Return the [x, y] coordinate for the center point of the cell that contains the specified text.  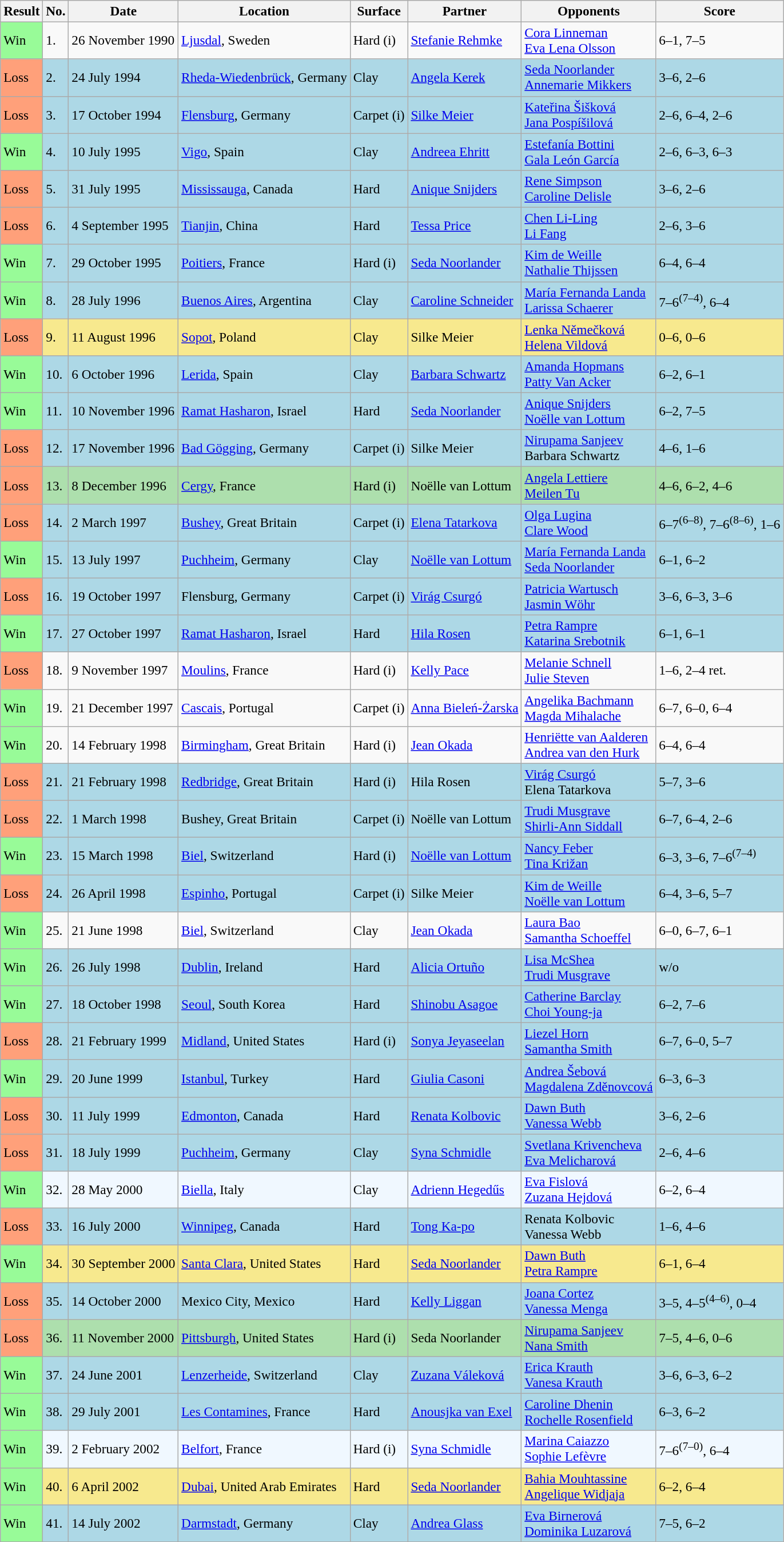
Dawn Buth Vanessa Webb [589, 1116]
15. [56, 560]
4–6, 6–2, 4–6 [719, 485]
6–1, 6–4 [719, 1263]
40. [56, 1486]
30 September 2000 [124, 1263]
18 October 1998 [124, 1004]
Angela Kerek [464, 78]
2–6, 4–6 [719, 1152]
Andrea Glass [464, 1523]
Partner [464, 11]
Henriëtte van Aalderen Andrea van den Hurk [589, 745]
Anique Snijders [464, 189]
Belfort, France [264, 1449]
Renata Kolbovic Vanessa Webb [589, 1227]
41. [56, 1523]
7–5, 6–2 [719, 1523]
17. [56, 634]
Bad Gögging, Germany [264, 449]
Vigo, Spain [264, 151]
Les Contamines, France [264, 1412]
6–0, 6–7, 6–1 [719, 930]
24. [56, 893]
Lenzerheide, Switzerland [264, 1374]
Olga Lugina Clare Wood [589, 522]
16 July 2000 [124, 1227]
Melanie Schnell Julie Steven [589, 671]
w/o [719, 967]
6–3, 6–3 [719, 1078]
Marina Caiazzo Sophie Lefèvre [589, 1449]
39. [56, 1449]
María Fernanda Landa Larissa Schaerer [589, 300]
6–1, 6–2 [719, 560]
Date [124, 11]
Kim de Weille Noëlle van Lottum [589, 893]
2. [56, 78]
Location [264, 11]
Moulins, France [264, 671]
Nancy Feber Tina Križan [589, 856]
Amanda Hopmans Patty Van Acker [589, 374]
9 November 1997 [124, 671]
11 July 1999 [124, 1116]
1–6, 4–6 [719, 1227]
Santa Clara, United States [264, 1263]
Liezel Horn Samantha Smith [589, 1041]
38. [56, 1412]
2–6, 6–3, 6–3 [719, 151]
Score [719, 11]
22. [56, 818]
Bahia Mouhtassine Angelique Widjaja [589, 1486]
30. [56, 1116]
26. [56, 967]
Opponents [589, 11]
5–7, 3–6 [719, 782]
Andrea Šebová Magdalena Zděnovcová [589, 1078]
Petra Rampre Katarina Srebotnik [589, 634]
27 October 1997 [124, 634]
21. [56, 782]
20. [56, 745]
Eva Birnerová Dominika Luzarová [589, 1523]
Virág Csurgó Elena Tatarkova [589, 782]
Mexico City, Mexico [264, 1301]
14 October 2000 [124, 1301]
18 July 1999 [124, 1152]
Patricia Wartusch Jasmin Wöhr [589, 596]
17 October 1994 [124, 114]
Chen Li-Ling Li Fang [589, 225]
Anique Snijders Noëlle van Lottum [589, 411]
Joana Cortez Vanessa Menga [589, 1301]
Angela Lettiere Meilen Tu [589, 485]
Mississauga, Canada [264, 189]
15 March 1998 [124, 856]
Rheda-Wiedenbrück, Germany [264, 78]
Adrienn Hegedűs [464, 1189]
Tianjin, China [264, 225]
37. [56, 1374]
12. [56, 449]
7–6(7–4), 6–4 [719, 300]
Edmonton, Canada [264, 1116]
28 July 1996 [124, 300]
Estefanía Bottini Gala León García [589, 151]
Darmstadt, Germany [264, 1523]
6–7, 6–4, 2–6 [719, 818]
19 October 1997 [124, 596]
1–6, 2–4 ret. [719, 671]
4 September 1995 [124, 225]
13. [56, 485]
31. [56, 1152]
14. [56, 522]
7. [56, 263]
Giulia Casoni [464, 1078]
Istanbul, Turkey [264, 1078]
18. [56, 671]
Caroline Schneider [464, 300]
6. [56, 225]
21 December 1997 [124, 707]
Kim de Weille Nathalie Thijssen [589, 263]
4. [56, 151]
Result [22, 11]
Angelika Bachmann Magda Mihalache [589, 707]
33. [56, 1227]
9. [56, 336]
11 November 2000 [124, 1338]
1 March 1998 [124, 818]
Tong Ka-po [464, 1227]
Pittsburgh, United States [264, 1338]
25. [56, 930]
Caroline Dhenin Rochelle Rosenfield [589, 1412]
Midland, United States [264, 1041]
34. [56, 1263]
13 July 1997 [124, 560]
Ljusdal, Sweden [264, 40]
Renata Kolbovic [464, 1116]
21 February 1998 [124, 782]
Tessa Price [464, 225]
Poitiers, France [264, 263]
16. [56, 596]
3–6, 6–3, 3–6 [719, 596]
Rene Simpson Caroline Delisle [589, 189]
10. [56, 374]
Barbara Schwartz [464, 374]
26 November 1990 [124, 40]
María Fernanda Landa Seda Noorlander [589, 560]
6–7, 6–0, 6–4 [719, 707]
Lenka Němečková Helena Vildová [589, 336]
2 February 2002 [124, 1449]
Cora Linneman Eva Lena Olsson [589, 40]
29 October 1995 [124, 263]
Virág Csurgó [464, 596]
Kelly Liggan [464, 1301]
Lisa McShea Trudi Musgrave [589, 967]
4–6, 1–6 [719, 449]
Biella, Italy [264, 1189]
Nirupama Sanjeev Nana Smith [589, 1338]
Birmingham, Great Britain [264, 745]
Kateřina Šišková Jana Pospíšilová [589, 114]
14 February 1998 [124, 745]
6–7, 6–0, 5–7 [719, 1041]
14 July 2002 [124, 1523]
6–2, 7–5 [719, 411]
Surface [379, 11]
Espinho, Portugal [264, 893]
31 July 1995 [124, 189]
Cascais, Portugal [264, 707]
Kelly Pace [464, 671]
3–6, 6–3, 6–2 [719, 1374]
29 July 2001 [124, 1412]
Redbridge, Great Britain [264, 782]
26 July 1998 [124, 967]
Dawn Buth Petra Rampre [589, 1263]
Alicia Ortuño [464, 967]
Zuzana Váleková [464, 1374]
29. [56, 1078]
21 February 1999 [124, 1041]
Nirupama Sanjeev Barbara Schwartz [589, 449]
Buenos Aires, Argentina [264, 300]
3–5, 4–5(4–6), 0–4 [719, 1301]
Anousjka van Exel [464, 1412]
2–6, 3–6 [719, 225]
21 June 1998 [124, 930]
23. [56, 856]
36. [56, 1338]
28 May 2000 [124, 1189]
Sonya Jeyaseelan [464, 1041]
Dubai, United Arab Emirates [264, 1486]
2–6, 6–4, 2–6 [719, 114]
Trudi Musgrave Shirli-Ann Siddall [589, 818]
6–7(6–8), 7–6(8–6), 1–6 [719, 522]
26 April 1998 [124, 893]
20 June 1999 [124, 1078]
Catherine Barclay Choi Young-ja [589, 1004]
3. [56, 114]
7–5, 4–6, 0–6 [719, 1338]
17 November 1996 [124, 449]
10 November 1996 [124, 411]
35. [56, 1301]
10 July 1995 [124, 151]
Seda Noorlander Annemarie Mikkers [589, 78]
32. [56, 1189]
11. [56, 411]
6–1, 6–1 [719, 634]
6–1, 7–5 [719, 40]
7–6(7–0), 6–4 [719, 1449]
Svetlana Krivencheva Eva Melicharová [589, 1152]
Eva Fislová Zuzana Hejdová [589, 1189]
24 July 1994 [124, 78]
Andreea Ehritt [464, 151]
Stefanie Rehmke [464, 40]
6–3, 3–6, 7–6(7–4) [719, 856]
11 August 1996 [124, 336]
24 June 2001 [124, 1374]
Dublin, Ireland [264, 967]
6–3, 6–2 [719, 1412]
Lerida, Spain [264, 374]
Elena Tatarkova [464, 522]
1. [56, 40]
6–2, 7–6 [719, 1004]
27. [56, 1004]
Erica Krauth Vanesa Krauth [589, 1374]
Cergy, France [264, 485]
8. [56, 300]
Sopot, Poland [264, 336]
6–4, 3–6, 5–7 [719, 893]
8 December 1996 [124, 485]
Laura Bao Samantha Schoeffel [589, 930]
Seoul, South Korea [264, 1004]
6 October 1996 [124, 374]
5. [56, 189]
28. [56, 1041]
19. [56, 707]
2 March 1997 [124, 522]
Winnipeg, Canada [264, 1227]
No. [56, 11]
6 April 2002 [124, 1486]
6–2, 6–1 [719, 374]
Anna Bieleń-Żarska [464, 707]
0–6, 0–6 [719, 336]
Shinobu Asagoe [464, 1004]
